For the text-containing cell, return its midpoint in (x, y) coordinate format. 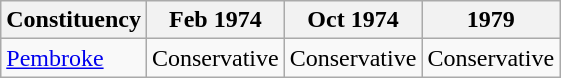
Pembroke (74, 58)
Feb 1974 (215, 20)
Oct 1974 (353, 20)
Constituency (74, 20)
1979 (491, 20)
